Pinpoint the cell where the given text exists, returning its [X, Y] midpoint coordinate. 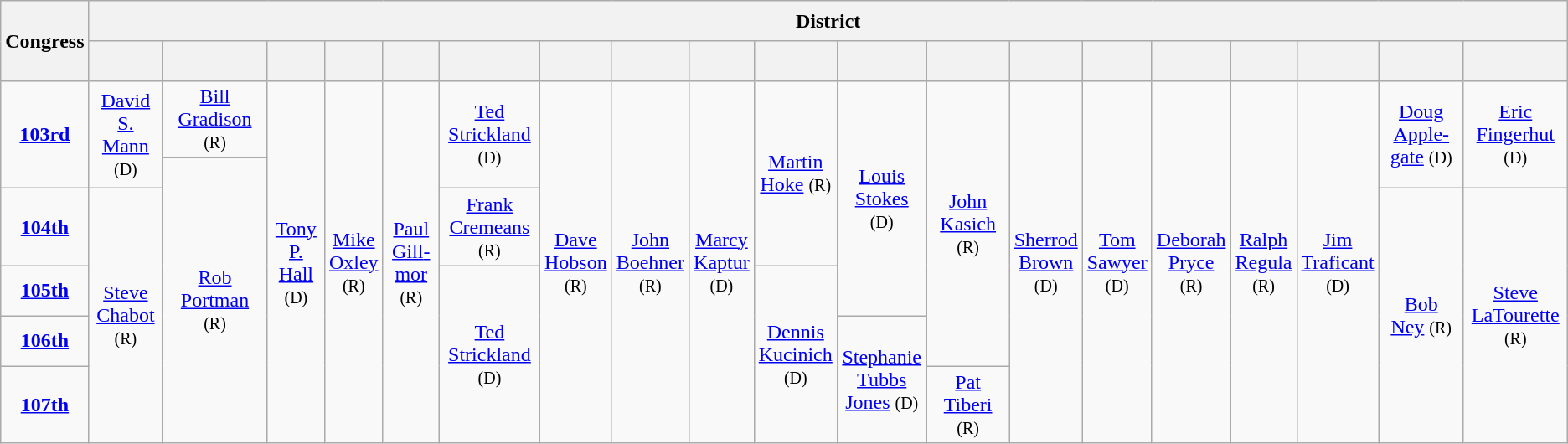
LouisStokes (D) [881, 199]
David S.Mann (D) [126, 135]
EricFinger­hut (D) [1515, 135]
BobNey (R) [1421, 316]
MartinHoke (R) [796, 173]
PaulGill­mor(R) [410, 262]
Bill Gradison (R) [215, 120]
DeborahPryce(R) [1191, 262]
105th [45, 291]
107th [45, 405]
SherrodBrown(D) [1045, 262]
TedStrick­land(D) [489, 354]
106th [45, 341]
StephanieTubbsJones (D) [881, 379]
TedStrick­land (D) [489, 135]
104th [45, 227]
DennisKucinich(D) [796, 354]
JohnKasich(R) [968, 224]
JohnBoehner(R) [650, 262]
SteveChabot(R) [126, 316]
Tony P.Hall(D) [296, 262]
RobPortman(R) [215, 301]
Pat Tiberi (R) [968, 405]
FrankCremeans (R) [489, 227]
MarcyKaptur(D) [722, 262]
SteveLaTourette(R) [1515, 316]
DougApple­gate (D) [1421, 135]
District [828, 21]
103rd [45, 135]
Congress [45, 41]
JimTraficant(D) [1338, 262]
DaveHobson(R) [575, 262]
TomSawyer(D) [1117, 262]
RalphRegula(R) [1263, 262]
MikeOxley(R) [353, 262]
